Scan for the cell matching the given text and deliver its (X, Y) coordinate at center. 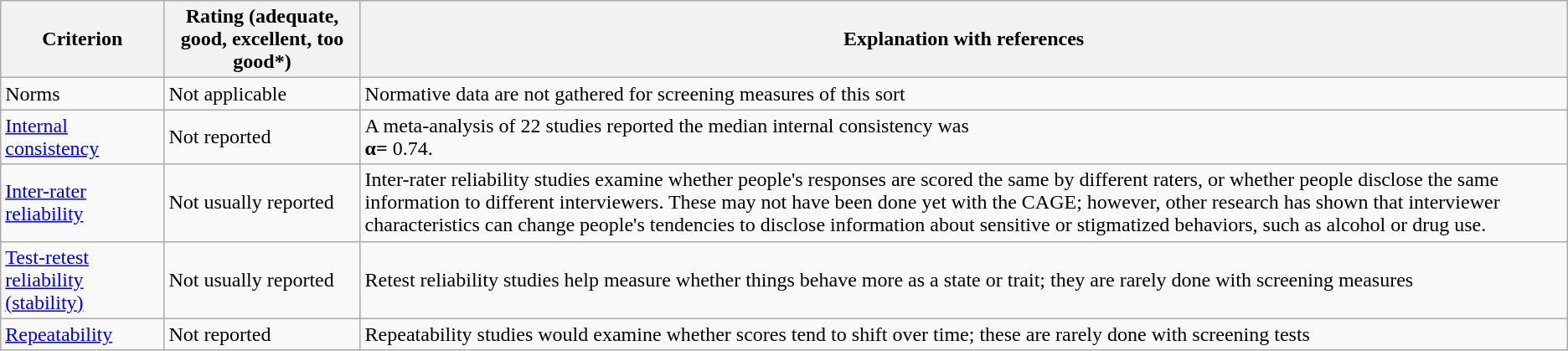
Rating (adequate, good, excellent, too good*) (262, 39)
A meta-analysis of 22 studies reported the median internal consistency wasα= 0.74. (963, 137)
Normative data are not gathered for screening measures of this sort (963, 94)
Repeatability (82, 334)
Test-retest reliability (stability) (82, 280)
Not applicable (262, 94)
Internal consistency (82, 137)
Criterion (82, 39)
Inter-rater reliability (82, 203)
Explanation with references (963, 39)
Repeatability studies would examine whether scores tend to shift over time; these are rarely done with screening tests (963, 334)
Retest reliability studies help measure whether things behave more as a state or trait; they are rarely done with screening measures (963, 280)
Norms (82, 94)
